Output the (x, y) coordinate of the center of the cell containing the given text.  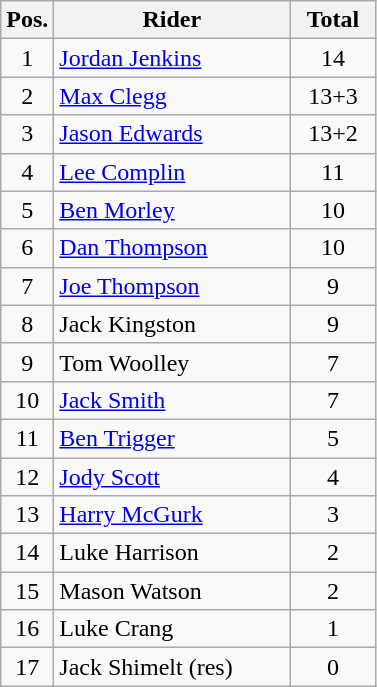
Tom Woolley (172, 362)
12 (28, 477)
Dan Thompson (172, 248)
Ben Trigger (172, 438)
0 (333, 667)
Rider (172, 20)
Pos. (28, 20)
6 (28, 248)
13 (28, 515)
Lee Complin (172, 172)
17 (28, 667)
Mason Watson (172, 591)
16 (28, 629)
Jody Scott (172, 477)
Max Clegg (172, 96)
Jordan Jenkins (172, 58)
Luke Crang (172, 629)
Joe Thompson (172, 286)
Luke Harrison (172, 553)
Jason Edwards (172, 134)
Ben Morley (172, 210)
Jack Shimelt (res) (172, 667)
Total (333, 20)
Jack Smith (172, 400)
13+2 (333, 134)
Jack Kingston (172, 324)
13+3 (333, 96)
15 (28, 591)
8 (28, 324)
Harry McGurk (172, 515)
